Find where the given text appears and provide that cell's center as (x, y) coordinate. 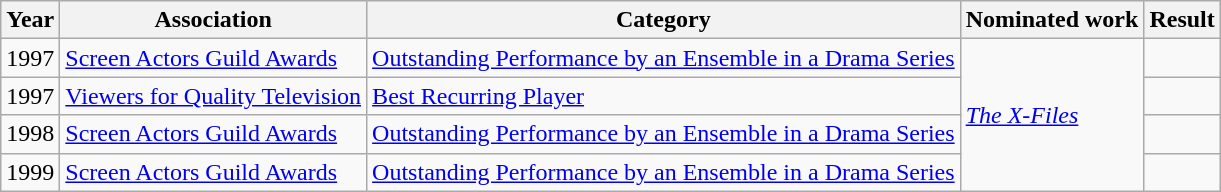
The X-Files (1052, 115)
Year (30, 20)
1998 (30, 134)
Category (664, 20)
Result (1182, 20)
1999 (30, 172)
Viewers for Quality Television (214, 96)
Best Recurring Player (664, 96)
Nominated work (1052, 20)
Association (214, 20)
